Find where the given text appears and provide that cell's center as (x, y) coordinate. 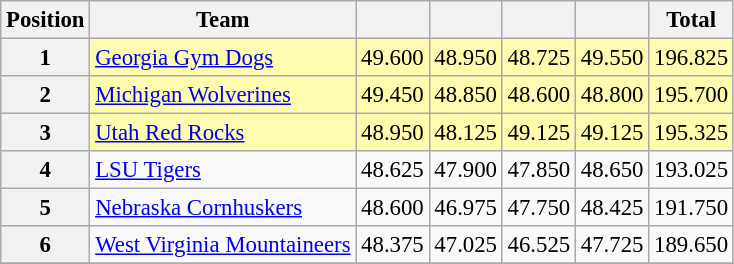
46.975 (466, 208)
Nebraska Cornhuskers (223, 208)
47.850 (538, 170)
48.125 (466, 133)
4 (46, 170)
West Virginia Mountaineers (223, 245)
5 (46, 208)
196.825 (692, 58)
6 (46, 245)
Total (692, 20)
48.625 (392, 170)
195.700 (692, 95)
49.450 (392, 95)
48.725 (538, 58)
46.525 (538, 245)
1 (46, 58)
3 (46, 133)
191.750 (692, 208)
47.725 (612, 245)
195.325 (692, 133)
Michigan Wolverines (223, 95)
49.600 (392, 58)
LSU Tigers (223, 170)
Utah Red Rocks (223, 133)
Position (46, 20)
48.850 (466, 95)
Team (223, 20)
Georgia Gym Dogs (223, 58)
48.800 (612, 95)
47.025 (466, 245)
49.550 (612, 58)
48.650 (612, 170)
189.650 (692, 245)
48.425 (612, 208)
193.025 (692, 170)
47.750 (538, 208)
47.900 (466, 170)
48.375 (392, 245)
2 (46, 95)
